From the cell containing the given text, extract its center point as [X, Y] coordinate. 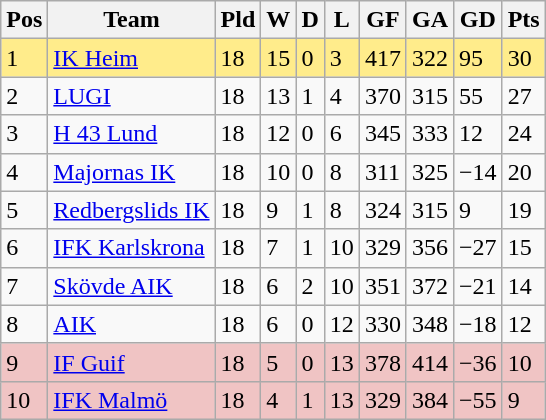
311 [382, 172]
IFK Malmö [132, 400]
−55 [478, 400]
−14 [478, 172]
55 [478, 96]
IFK Karlskrona [132, 248]
417 [382, 58]
Redbergslids IK [132, 210]
356 [430, 248]
372 [430, 286]
325 [430, 172]
330 [382, 324]
24 [524, 134]
W [278, 20]
30 [524, 58]
351 [382, 286]
20 [524, 172]
−27 [478, 248]
Pos [24, 20]
14 [524, 286]
GA [430, 20]
324 [382, 210]
19 [524, 210]
IF Guif [132, 362]
Skövde AIK [132, 286]
−18 [478, 324]
345 [382, 134]
414 [430, 362]
D [310, 20]
LUGI [132, 96]
Team [132, 20]
GD [478, 20]
Majornas IK [132, 172]
GF [382, 20]
−36 [478, 362]
Pld [238, 20]
Pts [524, 20]
IK Heim [132, 58]
H 43 Lund [132, 134]
333 [430, 134]
95 [478, 58]
348 [430, 324]
−21 [478, 286]
370 [382, 96]
322 [430, 58]
L [342, 20]
378 [382, 362]
384 [430, 400]
AIK [132, 324]
27 [524, 96]
